Find where the given text appears and provide that cell's center as (X, Y) coordinate. 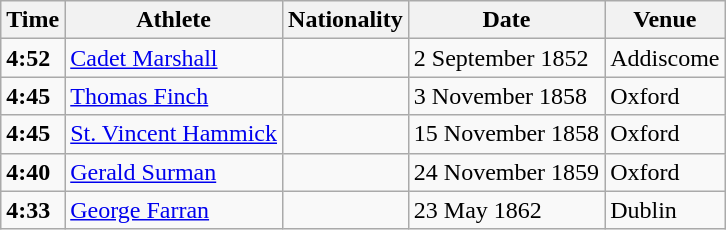
Thomas Finch (174, 96)
Date (506, 20)
4:52 (33, 58)
Addiscome (665, 58)
23 May 1862 (506, 210)
4:40 (33, 172)
Venue (665, 20)
Nationality (346, 20)
Time (33, 20)
15 November 1858 (506, 134)
Athlete (174, 20)
3 November 1858 (506, 96)
Dublin (665, 210)
24 November 1859 (506, 172)
4:33 (33, 210)
St. Vincent Hammick (174, 134)
George Farran (174, 210)
Cadet Marshall (174, 58)
2 September 1852 (506, 58)
Gerald Surman (174, 172)
